Extract the (x, y) coordinate from the center of the cell holding the provided text.  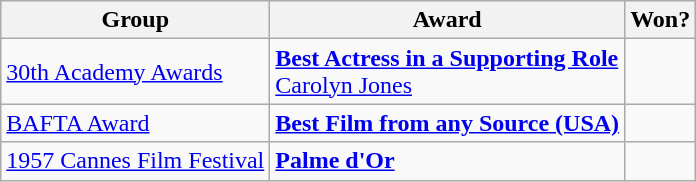
Group (136, 20)
Best Film from any Source (USA) (448, 123)
Best Actress in a Supporting RoleCarolyn Jones (448, 72)
Won? (660, 20)
BAFTA Award (136, 123)
1957 Cannes Film Festival (136, 161)
Award (448, 20)
Palme d'Or (448, 161)
30th Academy Awards (136, 72)
